Return the [x, y] coordinate for the center point of the cell that contains the specified text.  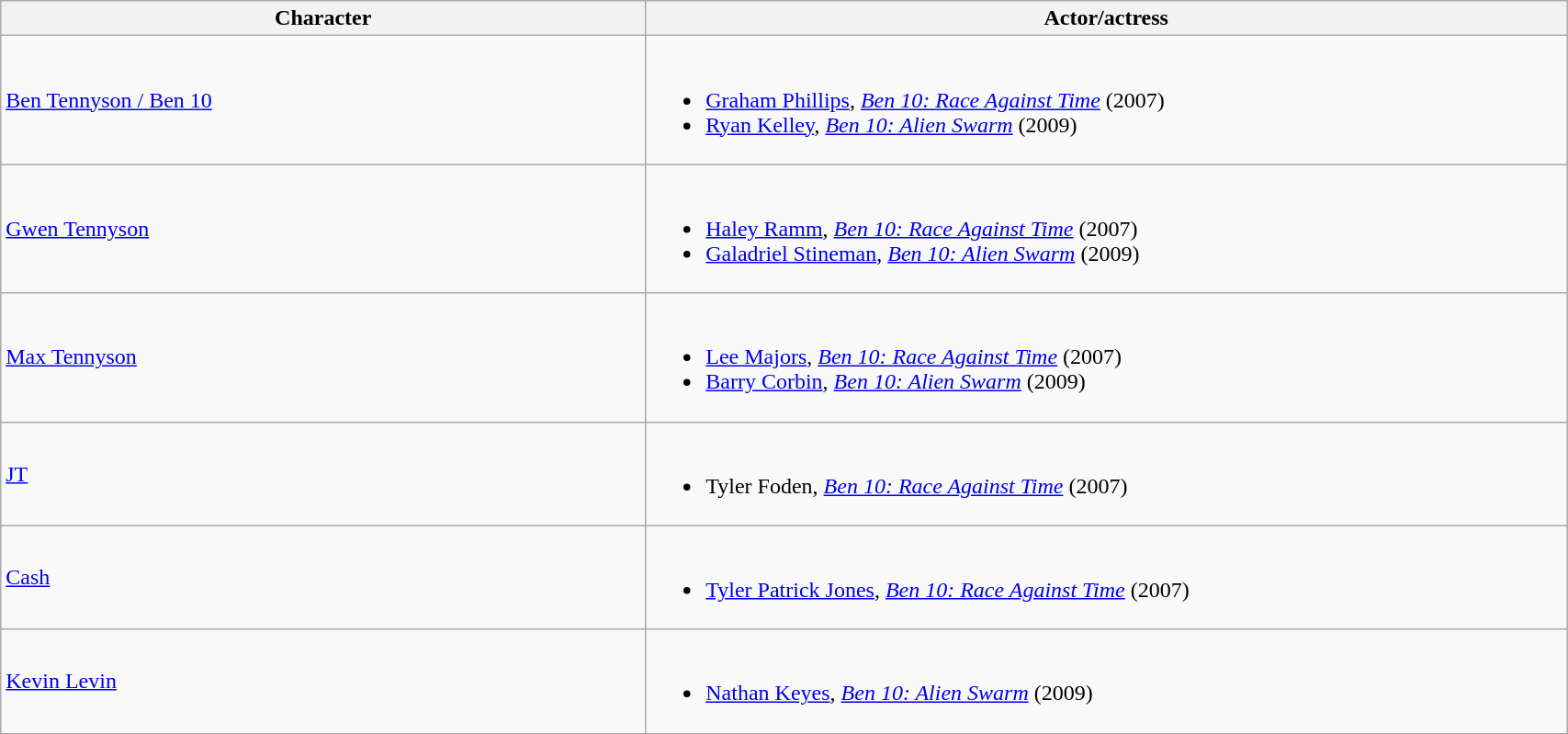
Max Tennyson [323, 357]
Tyler Foden, Ben 10: Race Against Time (2007) [1106, 474]
Haley Ramm, Ben 10: Race Against Time (2007)Galadriel Stineman, Ben 10: Alien Swarm (2009) [1106, 229]
Lee Majors, Ben 10: Race Against Time (2007)Barry Corbin, Ben 10: Alien Swarm (2009) [1106, 357]
Graham Phillips, Ben 10: Race Against Time (2007)Ryan Kelley, Ben 10: Alien Swarm (2009) [1106, 100]
Tyler Patrick Jones, Ben 10: Race Against Time (2007) [1106, 577]
Kevin Levin [323, 682]
Ben Tennyson / Ben 10 [323, 100]
JT [323, 474]
Character [323, 18]
Gwen Tennyson [323, 229]
Cash [323, 577]
Nathan Keyes, Ben 10: Alien Swarm (2009) [1106, 682]
Actor/actress [1106, 18]
